Identify which cell holds the provided text, then report its (X, Y) central coordinate. 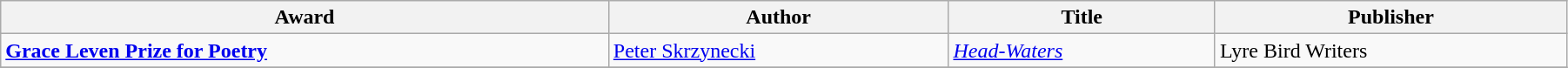
Title (1082, 17)
Award (305, 17)
Head-Waters (1082, 51)
Author (778, 17)
Grace Leven Prize for Poetry (305, 51)
Publisher (1390, 17)
Lyre Bird Writers (1390, 51)
Peter Skrzynecki (778, 51)
